Return (x, y) of the center of cell containing provided text 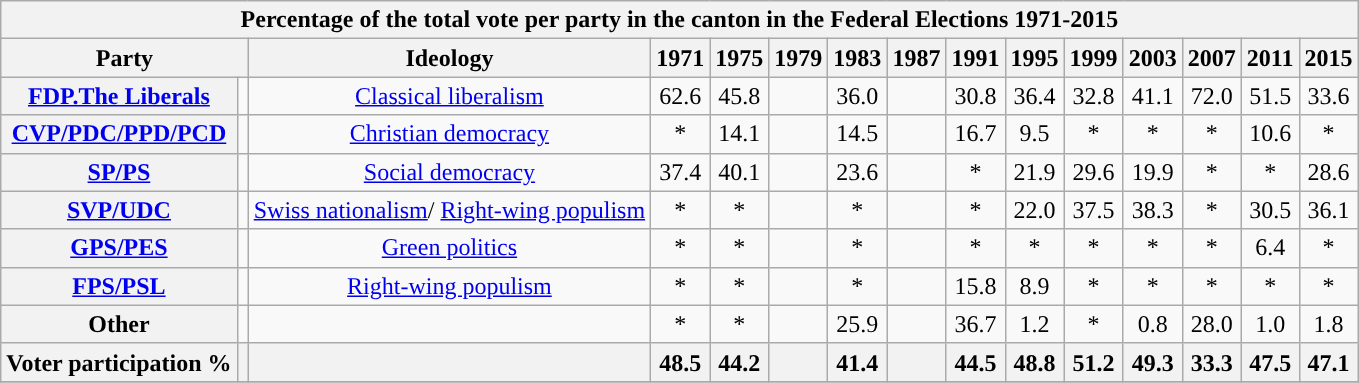
1975 (740, 58)
Swiss nationalism/ Right-wing populism (449, 210)
SP/PS (119, 172)
1983 (858, 58)
51.5 (1270, 96)
1987 (916, 58)
6.4 (1270, 248)
47.5 (1270, 362)
44.5 (976, 362)
29.6 (1094, 172)
2003 (1152, 58)
Other (119, 324)
GPS/PES (119, 248)
14.1 (740, 134)
25.9 (858, 324)
1979 (798, 58)
2015 (1328, 58)
36.0 (858, 96)
1.2 (1034, 324)
37.4 (680, 172)
32.8 (1094, 96)
1971 (680, 58)
33.3 (1212, 362)
36.7 (976, 324)
51.2 (1094, 362)
48.8 (1034, 362)
48.5 (680, 362)
Green politics (449, 248)
21.9 (1034, 172)
2007 (1212, 58)
33.6 (1328, 96)
SVP/UDC (119, 210)
1.8 (1328, 324)
2011 (1270, 58)
37.5 (1094, 210)
Christian democracy (449, 134)
49.3 (1152, 362)
28.0 (1212, 324)
36.4 (1034, 96)
22.0 (1034, 210)
1999 (1094, 58)
Voter participation % (119, 362)
1995 (1034, 58)
9.5 (1034, 134)
62.6 (680, 96)
Social democracy (449, 172)
40.1 (740, 172)
Ideology (449, 58)
8.9 (1034, 286)
38.3 (1152, 210)
28.6 (1328, 172)
Party (124, 58)
0.8 (1152, 324)
36.1 (1328, 210)
41.1 (1152, 96)
Classical liberalism (449, 96)
23.6 (858, 172)
1991 (976, 58)
10.6 (1270, 134)
30.8 (976, 96)
44.2 (740, 362)
Right-wing populism (449, 286)
72.0 (1212, 96)
1.0 (1270, 324)
41.4 (858, 362)
30.5 (1270, 210)
CVP/PDC/PPD/PCD (119, 134)
47.1 (1328, 362)
45.8 (740, 96)
FPS/PSL (119, 286)
Percentage of the total vote per party in the canton in the Federal Elections 1971-2015 (680, 20)
FDP.The Liberals (119, 96)
14.5 (858, 134)
16.7 (976, 134)
15.8 (976, 286)
19.9 (1152, 172)
